From the cell containing the given text, extract its center point as [x, y] coordinate. 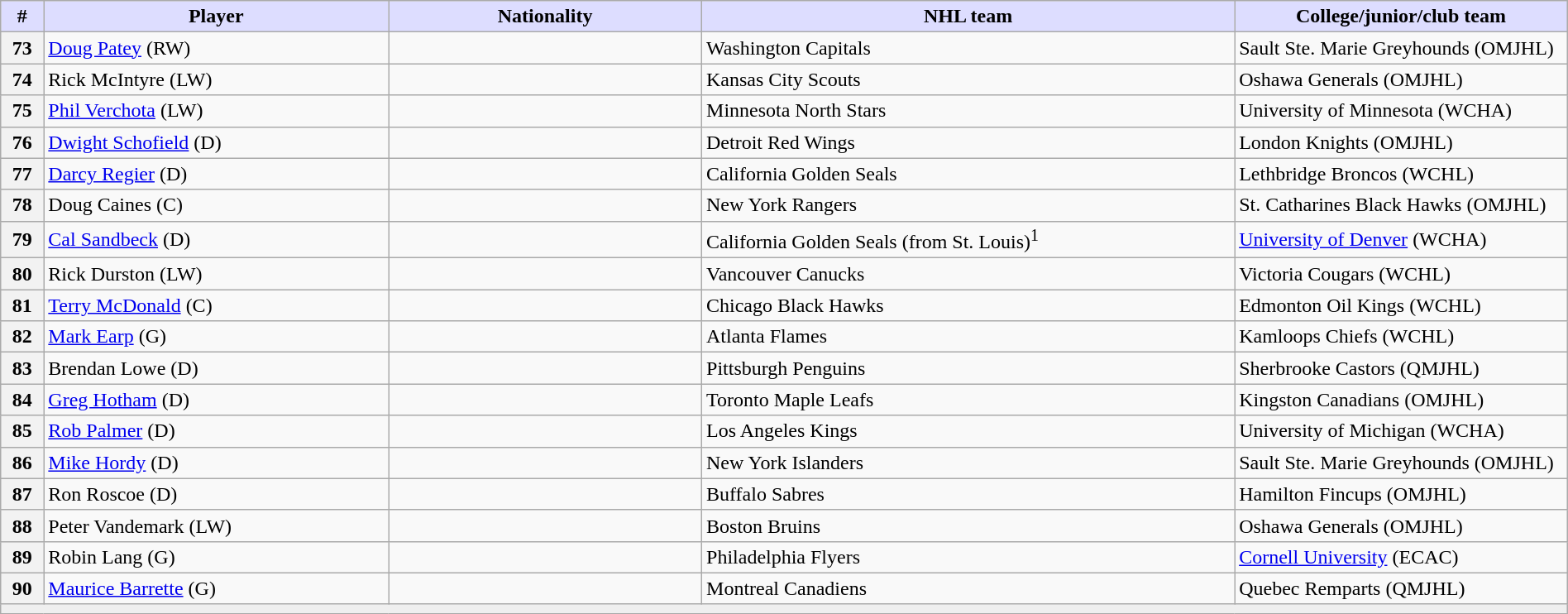
Rick Durston (LW) [217, 274]
Boston Bruins [968, 525]
Minnesota North Stars [968, 111]
Victoria Cougars (WCHL) [1401, 274]
Terry McDonald (C) [217, 305]
New York Islanders [968, 463]
Kingston Canadians (OMJHL) [1401, 400]
Robin Lang (G) [217, 557]
Vancouver Canucks [968, 274]
Lethbridge Broncos (WCHL) [1401, 174]
Player [217, 17]
St. Catharines Black Hawks (OMJHL) [1401, 205]
Cal Sandbeck (D) [217, 240]
88 [22, 525]
Nationality [546, 17]
Dwight Schofield (D) [217, 142]
82 [22, 337]
Brendan Lowe (D) [217, 368]
Mark Earp (G) [217, 337]
Edmonton Oil Kings (WCHL) [1401, 305]
University of Denver (WCHA) [1401, 240]
Kansas City Scouts [968, 79]
Rick McIntyre (LW) [217, 79]
75 [22, 111]
74 [22, 79]
Sherbrooke Castors (QMJHL) [1401, 368]
76 [22, 142]
Montreal Canadiens [968, 588]
Hamilton Fincups (OMJHL) [1401, 494]
Detroit Red Wings [968, 142]
College/junior/club team [1401, 17]
83 [22, 368]
79 [22, 240]
California Golden Seals (from St. Louis)1 [968, 240]
New York Rangers [968, 205]
80 [22, 274]
Rob Palmer (D) [217, 431]
85 [22, 431]
Doug Caines (C) [217, 205]
Maurice Barrette (G) [217, 588]
Peter Vandemark (LW) [217, 525]
Philadelphia Flyers [968, 557]
Cornell University (ECAC) [1401, 557]
Darcy Regier (D) [217, 174]
London Knights (OMJHL) [1401, 142]
Washington Capitals [968, 48]
Los Angeles Kings [968, 431]
Pittsburgh Penguins [968, 368]
NHL team [968, 17]
Kamloops Chiefs (WCHL) [1401, 337]
89 [22, 557]
84 [22, 400]
Mike Hordy (D) [217, 463]
86 [22, 463]
Quebec Remparts (QMJHL) [1401, 588]
Toronto Maple Leafs [968, 400]
73 [22, 48]
Atlanta Flames [968, 337]
California Golden Seals [968, 174]
Phil Verchota (LW) [217, 111]
77 [22, 174]
Buffalo Sabres [968, 494]
University of Minnesota (WCHA) [1401, 111]
81 [22, 305]
87 [22, 494]
Chicago Black Hawks [968, 305]
University of Michigan (WCHA) [1401, 431]
90 [22, 588]
Greg Hotham (D) [217, 400]
Doug Patey (RW) [217, 48]
78 [22, 205]
Ron Roscoe (D) [217, 494]
# [22, 17]
